Output the (X, Y) coordinate of the center of the cell containing the given text.  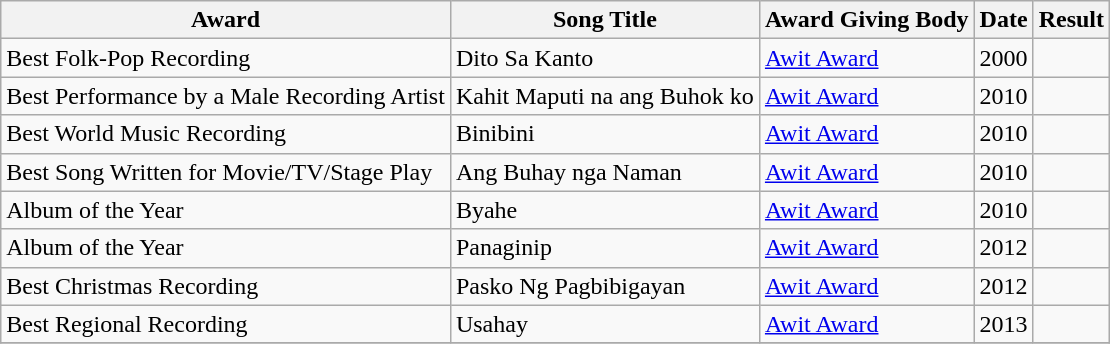
Best Regional Recording (226, 324)
Date (1004, 20)
Best Christmas Recording (226, 286)
Panaginip (604, 248)
Usahay (604, 324)
Award Giving Body (866, 20)
Kahit Maputi na ang Buhok ko (604, 96)
Dito Sa Kanto (604, 58)
Best Performance by a Male Recording Artist (226, 96)
2013 (1004, 324)
Song Title (604, 20)
Award (226, 20)
Byahe (604, 210)
Best Song Written for Movie/TV/Stage Play (226, 172)
Best World Music Recording (226, 134)
Result (1071, 20)
2000 (1004, 58)
Best Folk-Pop Recording (226, 58)
Binibini (604, 134)
Ang Buhay nga Naman (604, 172)
Pasko Ng Pagbibigayan (604, 286)
